Return the (x, y) coordinate for the center point of the cell that contains the specified text.  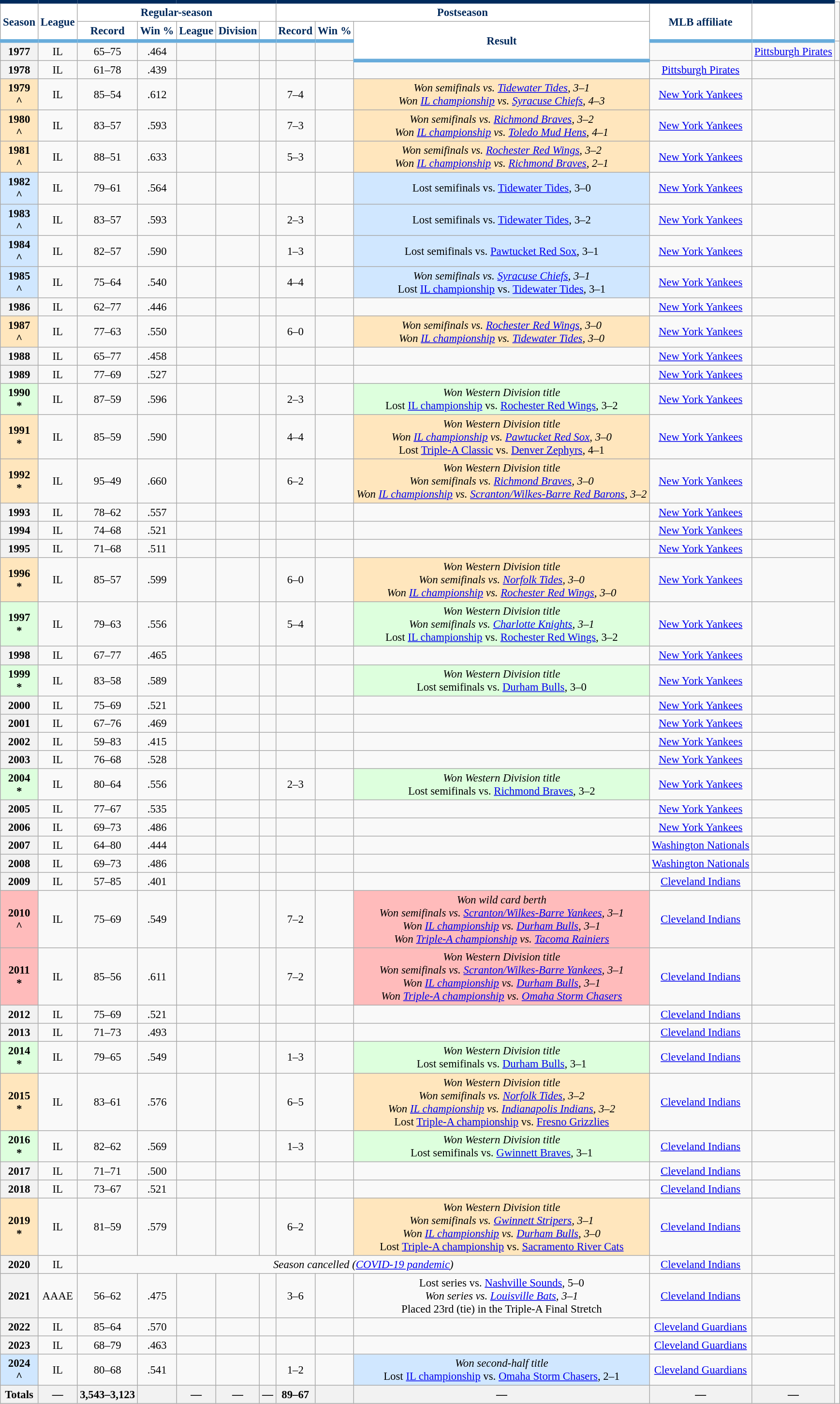
77–69 (107, 374)
80–68 (107, 1370)
88–51 (107, 157)
.541 (157, 1370)
71–73 (107, 1033)
78–62 (107, 513)
.444 (157, 845)
.633 (157, 157)
.570 (157, 1327)
80–64 (107, 784)
67–77 (107, 656)
.540 (157, 282)
Season (19, 21)
1990* (19, 399)
2016* (19, 1146)
2005 (19, 809)
Result (502, 42)
75–64 (107, 282)
.596 (157, 399)
Won Western Division titleWon semifinals vs. Charlotte Knights, 3–1Lost IL championship vs. Rochester Red Wings, 3–2 (502, 624)
82–62 (107, 1146)
59–83 (107, 741)
2013 (19, 1033)
77–63 (107, 332)
Won Western Division titleLost semifinals vs. Durham Bulls, 3–1 (502, 1057)
3–6 (295, 1296)
1984^ (19, 251)
.569 (157, 1146)
Postseason (462, 12)
82–57 (107, 251)
79–65 (107, 1057)
2024^ (19, 1370)
.612 (157, 95)
.500 (157, 1171)
95–49 (107, 481)
.557 (157, 513)
1986 (19, 307)
1–2 (295, 1370)
1995 (19, 549)
Lost semifinals vs. Tidewater Tides, 3–2 (502, 220)
.465 (157, 656)
Season cancelled (COVID-19 pandemic) (364, 1265)
Regular-season (177, 12)
Won semifinals vs. Tidewater Tides, 3–1Won IL championship vs. Syracuse Chiefs, 4–3 (502, 95)
2011* (19, 977)
67–76 (107, 723)
7–3 (295, 126)
79–61 (107, 189)
.599 (157, 580)
2023 (19, 1345)
2020 (19, 1265)
2018 (19, 1189)
85–54 (107, 95)
.439 (157, 70)
1979^ (19, 95)
Lost semifinals vs. Pawtucket Red Sox, 3–1 (502, 251)
2007 (19, 845)
61–78 (107, 70)
2006 (19, 827)
3,543–3,123 (107, 1395)
1982^ (19, 189)
2014* (19, 1057)
1992* (19, 481)
Division (237, 32)
6–5 (295, 1102)
2003 (19, 760)
Lost semifinals vs. Tidewater Tides, 3–0 (502, 189)
Won Western Division titleWon semifinals vs. Richmond Braves, 3–0Won IL championship vs. Scranton/Wilkes-Barre Red Barons, 3–2 (502, 481)
2000 (19, 705)
74–68 (107, 531)
.528 (157, 760)
Won Western Division titleWon IL championship vs. Pawtucket Red Sox, 3–0Lost Triple-A Classic vs. Denver Zephyrs, 4–1 (502, 437)
5–4 (295, 624)
Won semifinals vs. Rochester Red Wings, 3–0Won IL championship vs. Tidewater Tides, 3–0 (502, 332)
.475 (157, 1296)
Won Western Division titleLost IL championship vs. Rochester Red Wings, 3–2 (502, 399)
.415 (157, 741)
85–56 (107, 977)
81–59 (107, 1227)
1983^ (19, 220)
.511 (157, 549)
.564 (157, 189)
79–63 (107, 624)
83–61 (107, 1102)
5–3 (295, 157)
.493 (157, 1033)
1999* (19, 680)
56–62 (107, 1296)
1991* (19, 437)
2019* (19, 1227)
62–77 (107, 307)
1998 (19, 656)
Lost series vs. Nashville Sounds, 5–0Won series vs. Louisville Bats, 3–1Placed 23rd (tie) in the Triple-A Final Stretch (502, 1296)
Won semifinals vs. Rochester Red Wings, 3–2Won IL championship vs. Richmond Braves, 2–1 (502, 157)
1977 (19, 51)
MLB affiliate (701, 21)
Won semifinals vs. Syracuse Chiefs, 3–1Lost IL championship vs. Tidewater Tides, 3–1 (502, 282)
1987^ (19, 332)
.579 (157, 1227)
1993 (19, 513)
57–85 (107, 882)
.576 (157, 1102)
.401 (157, 882)
1997* (19, 624)
Won second-half titleLost IL championship vs. Omaha Storm Chasers, 2–1 (502, 1370)
64–80 (107, 845)
.464 (157, 51)
2012 (19, 1015)
Won Western Division titleLost semifinals vs. Gwinnett Braves, 3–1 (502, 1146)
.611 (157, 977)
.550 (157, 332)
1978 (19, 70)
.589 (157, 680)
2008 (19, 864)
65–77 (107, 356)
71–68 (107, 549)
76–68 (107, 760)
85–57 (107, 580)
2017 (19, 1171)
.463 (157, 1345)
1988 (19, 356)
2015* (19, 1102)
Won semifinals vs. Richmond Braves, 3–2Won IL championship vs. Toledo Mud Hens, 4–1 (502, 126)
71–71 (107, 1171)
.446 (157, 307)
77–67 (107, 809)
1994 (19, 531)
AAAE (57, 1296)
Totals (19, 1395)
1985^ (19, 282)
87–59 (107, 399)
2021 (19, 1296)
Won Western Division titleWon semifinals vs. Norfolk Tides, 3–0Won IL championship vs. Rochester Red Wings, 3–0 (502, 580)
2010^ (19, 920)
73–67 (107, 1189)
.527 (157, 374)
2004* (19, 784)
.469 (157, 723)
7–4 (295, 95)
.660 (157, 481)
1989 (19, 374)
1996* (19, 580)
1980^ (19, 126)
2002 (19, 741)
.458 (157, 356)
2001 (19, 723)
85–59 (107, 437)
65–75 (107, 51)
83–58 (107, 680)
Won Western Division titleLost semifinals vs. Richmond Braves, 3–2 (502, 784)
85–64 (107, 1327)
1981^ (19, 157)
68–79 (107, 1345)
2009 (19, 882)
89–67 (295, 1395)
.535 (157, 809)
Won Western Division titleLost semifinals vs. Durham Bulls, 3–0 (502, 680)
2022 (19, 1327)
